For the text-containing cell, return its midpoint in (X, Y) coordinate format. 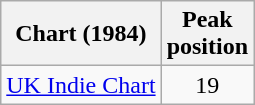
UK Indie Chart (81, 85)
Chart (1984) (81, 34)
Peakposition (207, 34)
19 (207, 85)
